From the cell containing the given text, extract its center point as (X, Y) coordinate. 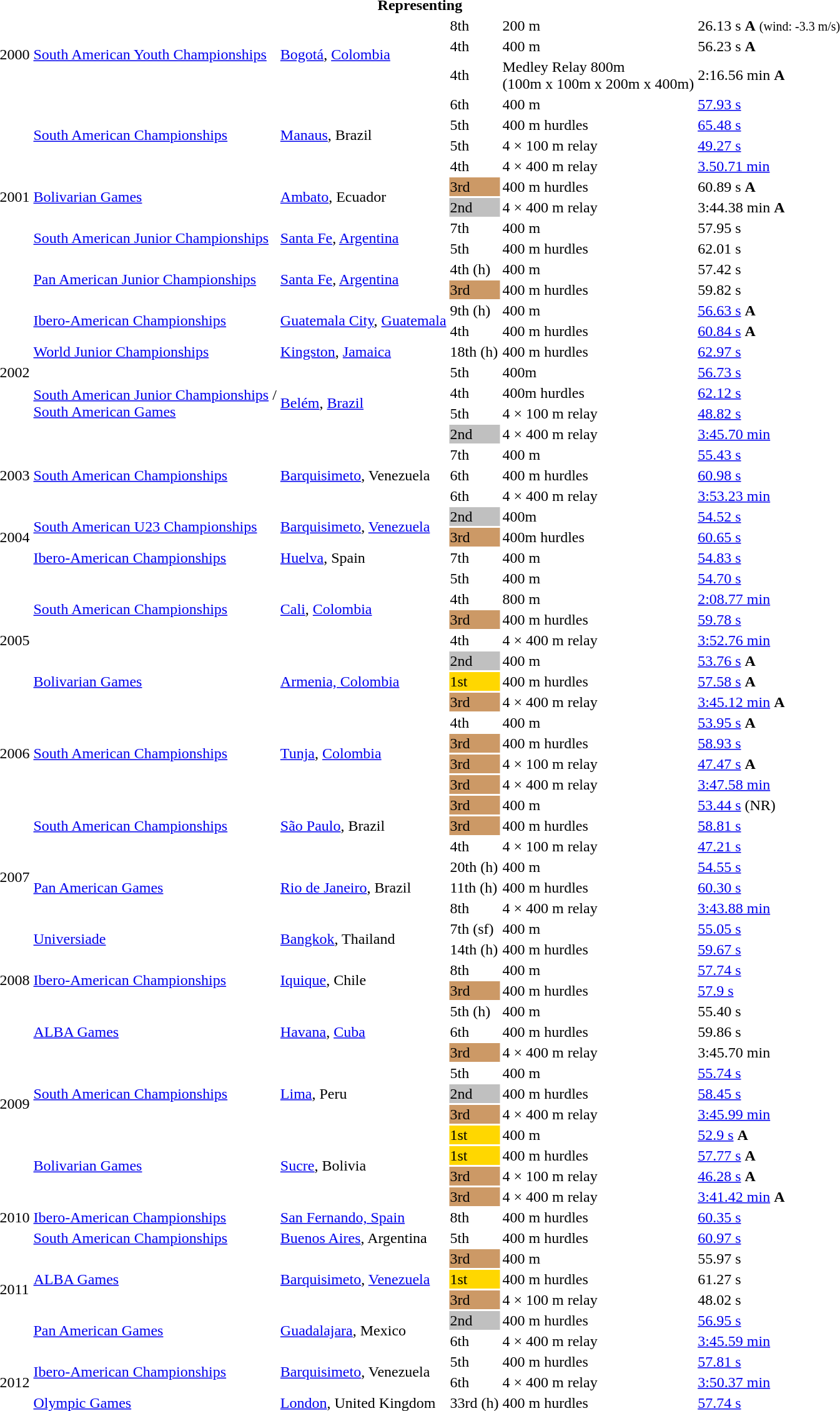
5th (h) (475, 1011)
14th (h) (475, 949)
Iquique, Chile (363, 981)
Kingston, Jamaica (363, 352)
São Paulo, Brazil (363, 826)
Pan American Junior Championships (155, 280)
Rio de Janeiro, Brazil (363, 888)
South American Youth Championships (155, 55)
11th (h) (475, 888)
4th (h) (475, 269)
Ambato, Ecuador (363, 197)
South American Junior Championships / South American Games (155, 403)
Bangkok, Thailand (363, 939)
South American U23 Championships (155, 527)
800 m (598, 599)
20th (h) (475, 867)
Belém, Brazil (363, 403)
South American Junior Championships (155, 239)
7th (sf) (475, 929)
Manaus, Brazil (363, 135)
Medley Relay 800m(100m x 100m x 200m x 400m) (598, 75)
Universiade (155, 939)
18th (h) (475, 352)
9th (h) (475, 310)
Huelva, Spain (363, 558)
Sucre, Bolivia (363, 1166)
World Junior Championships (155, 352)
Bogotá, Colombia (363, 55)
200 m (598, 26)
Buenos Aires, Argentina (363, 1238)
Cali, Colombia (363, 610)
Havana, Cuba (363, 1032)
Guadalajara, Mexico (363, 1330)
Armenia, Colombia (363, 681)
Lima, Peru (363, 1094)
Tunja, Colombia (363, 753)
San Fernando, Spain (363, 1217)
Guatemala City, Guatemala (363, 321)
